Return [x, y] of the center of cell containing provided text 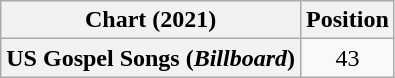
Position [348, 20]
US Gospel Songs (Billboard) [151, 58]
Chart (2021) [151, 20]
43 [348, 58]
